For the text-containing cell, return its midpoint in [X, Y] coordinate format. 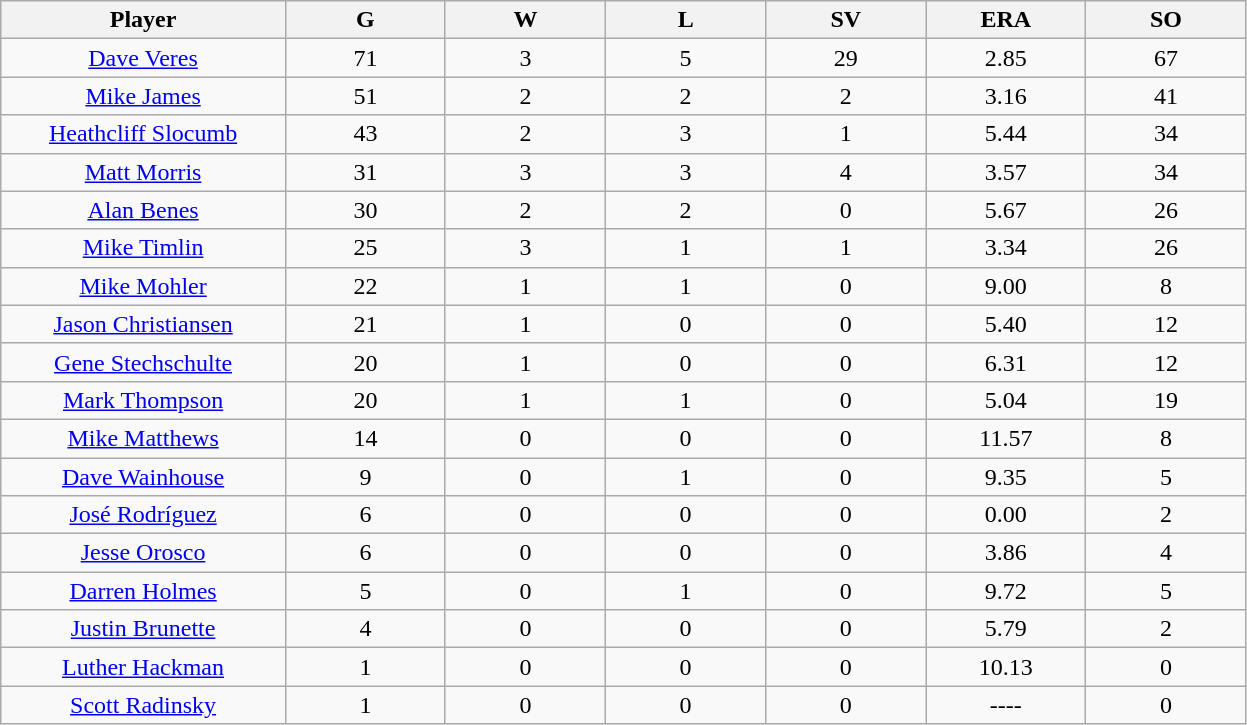
5.40 [1006, 324]
5.79 [1006, 629]
Dave Veres [144, 58]
Jesse Orosco [144, 553]
19 [1166, 400]
3.57 [1006, 172]
SO [1166, 20]
3.16 [1006, 96]
Player [144, 20]
---- [1006, 705]
30 [365, 210]
10.13 [1006, 667]
2.85 [1006, 58]
Gene Stechschulte [144, 362]
Heathcliff Slocumb [144, 134]
G [365, 20]
41 [1166, 96]
Jason Christiansen [144, 324]
3.34 [1006, 248]
Mike Matthews [144, 438]
31 [365, 172]
67 [1166, 58]
25 [365, 248]
Mike Mohler [144, 286]
43 [365, 134]
71 [365, 58]
Dave Wainhouse [144, 477]
Scott Radinsky [144, 705]
11.57 [1006, 438]
Mark Thompson [144, 400]
9.35 [1006, 477]
9 [365, 477]
Justin Brunette [144, 629]
José Rodríguez [144, 515]
Mike Timlin [144, 248]
9.00 [1006, 286]
29 [846, 58]
Luther Hackman [144, 667]
22 [365, 286]
21 [365, 324]
3.86 [1006, 553]
L [686, 20]
51 [365, 96]
0.00 [1006, 515]
9.72 [1006, 591]
5.04 [1006, 400]
5.44 [1006, 134]
Alan Benes [144, 210]
Mike James [144, 96]
Darren Holmes [144, 591]
Matt Morris [144, 172]
5.67 [1006, 210]
6.31 [1006, 362]
W [525, 20]
ERA [1006, 20]
14 [365, 438]
SV [846, 20]
